Provide the [X, Y] coordinate of the cell's center where the given text is located.  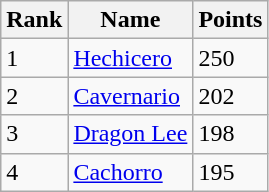
Hechicero [130, 58]
4 [34, 172]
2 [34, 96]
195 [230, 172]
202 [230, 96]
Dragon Lee [130, 134]
Rank [34, 20]
250 [230, 58]
3 [34, 134]
Cavernario [130, 96]
Cachorro [130, 172]
Points [230, 20]
Name [130, 20]
198 [230, 134]
1 [34, 58]
